Scan for the cell matching the given text and deliver its (x, y) coordinate at center. 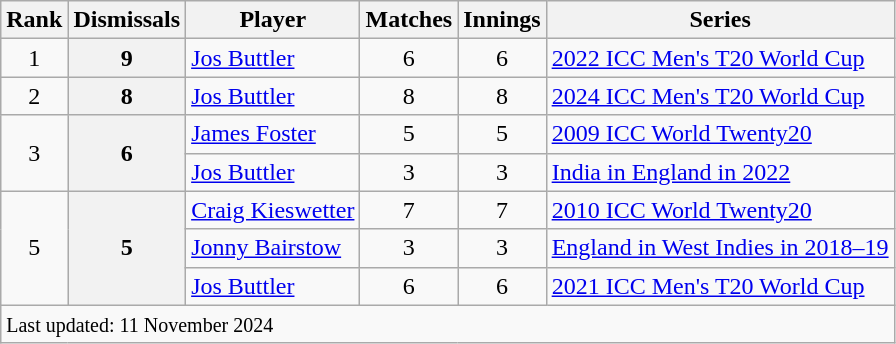
James Foster (273, 134)
Matches (409, 20)
2010 ICC World Twenty20 (720, 210)
Series (720, 20)
2022 ICC Men's T20 World Cup (720, 58)
England in West Indies in 2018–19 (720, 248)
Craig Kieswetter (273, 210)
Player (273, 20)
2009 ICC World Twenty20 (720, 134)
Jonny Bairstow (273, 248)
9 (127, 58)
2021 ICC Men's T20 World Cup (720, 286)
2 (34, 96)
2024 ICC Men's T20 World Cup (720, 96)
India in England in 2022 (720, 172)
Dismissals (127, 20)
Last updated: 11 November 2024 (448, 324)
1 (34, 58)
Innings (502, 20)
Rank (34, 20)
